Output the [X, Y] coordinate of the center of the cell containing the given text.  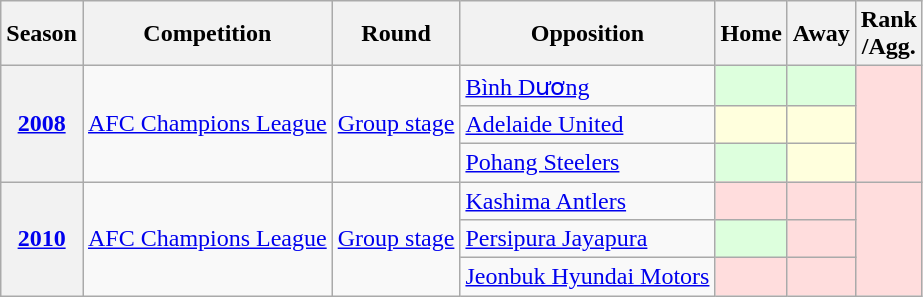
Opposition [588, 34]
Rank/Agg. [888, 34]
2008 [42, 124]
Kashima Antlers [588, 201]
Home [751, 34]
Competition [207, 34]
Persipura Jayapura [588, 239]
Away [821, 34]
Bình Dương [588, 86]
Adelaide United [588, 124]
Pohang Steelers [588, 162]
Round [396, 34]
Jeonbuk Hyundai Motors [588, 277]
Season [42, 34]
2010 [42, 239]
